Return the [X, Y] coordinate for the center point of the cell that contains the specified text.  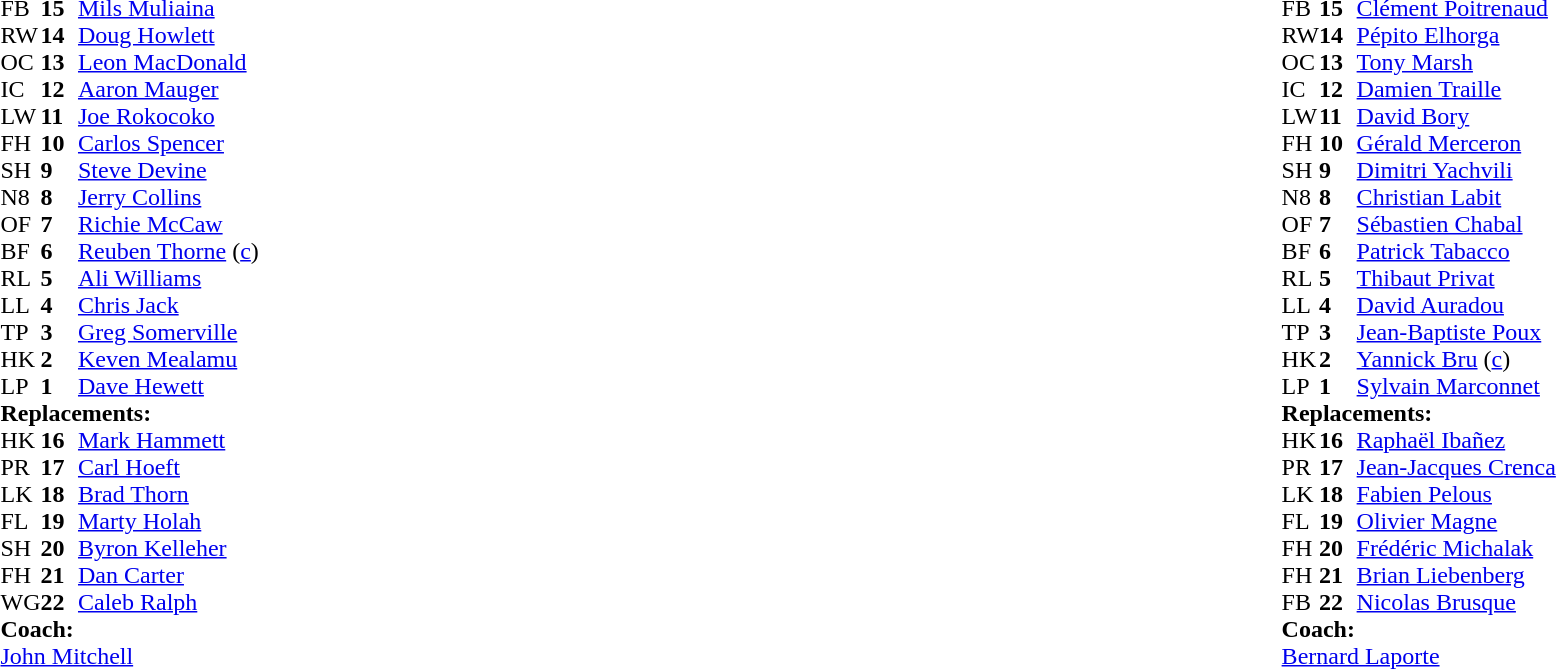
Byron Kelleher [168, 548]
Dan Carter [168, 576]
Jerry Collins [168, 198]
Reuben Thorne (c) [168, 252]
FB [1301, 602]
Doug Howlett [168, 36]
Carl Hoeft [168, 468]
Aaron Mauger [168, 90]
Jean-Jacques Crenca [1456, 468]
Chris Jack [168, 306]
Steve Devine [168, 170]
Gérald Merceron [1456, 144]
Ali Williams [168, 278]
Jean-Baptiste Poux [1456, 332]
Raphaël Ibañez [1456, 440]
Brad Thorn [168, 494]
Pépito Elhorga [1456, 36]
Sébastien Chabal [1456, 224]
Leon MacDonald [168, 62]
WG [20, 602]
Tony Marsh [1456, 62]
Carlos Spencer [168, 144]
Bernard Laporte [1419, 656]
Keven Mealamu [168, 360]
Caleb Ralph [168, 602]
Richie McCaw [168, 224]
David Auradou [1456, 306]
Christian Labit [1456, 198]
Greg Somerville [168, 332]
Brian Liebenberg [1456, 576]
Thibaut Privat [1456, 278]
Dave Hewett [168, 386]
Yannick Bru (c) [1456, 360]
Mark Hammett [168, 440]
Joe Rokocoko [168, 116]
David Bory [1456, 116]
Nicolas Brusque [1456, 602]
Olivier Magne [1456, 522]
Dimitri Yachvili [1456, 170]
Damien Traille [1456, 90]
Marty Holah [168, 522]
Patrick Tabacco [1456, 252]
Fabien Pelous [1456, 494]
John Mitchell [129, 656]
Frédéric Michalak [1456, 548]
Sylvain Marconnet [1456, 386]
